Pinpoint the cell where the given text exists, returning its [x, y] midpoint coordinate. 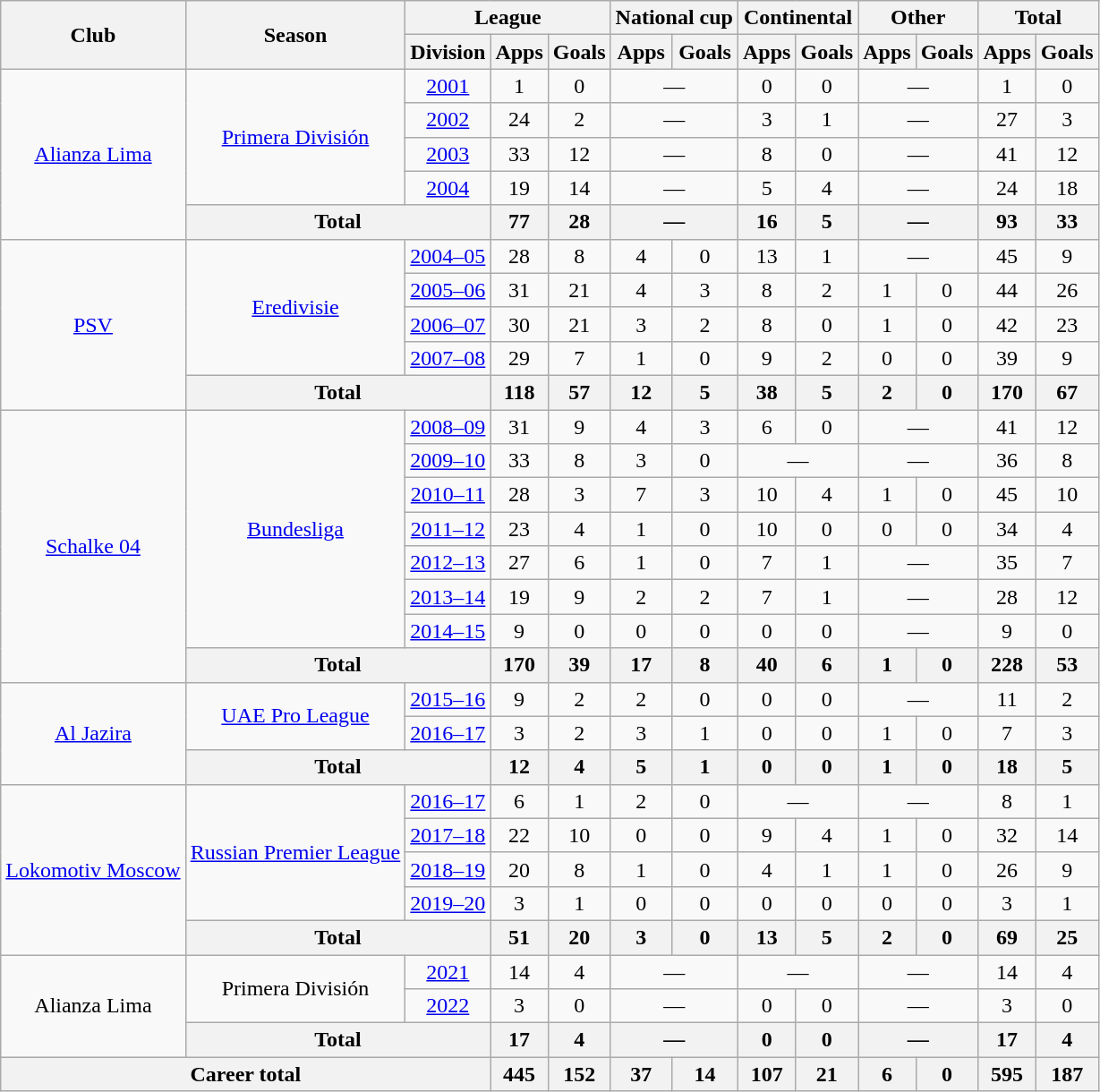
53 [1067, 665]
51 [519, 937]
2003 [448, 154]
Continental [798, 18]
57 [579, 392]
38 [767, 392]
25 [1067, 937]
2021 [448, 971]
2014–15 [448, 631]
40 [767, 665]
Bundesliga [295, 529]
35 [1007, 563]
107 [767, 1074]
Season [295, 35]
2017–18 [448, 835]
Al Jazira [93, 733]
2004–05 [448, 256]
Lokomotiv Moscow [93, 869]
93 [1007, 222]
Career total [245, 1074]
Russian Premier League [295, 852]
League [508, 18]
2006–07 [448, 324]
118 [519, 392]
UAE Pro League [295, 716]
2013–14 [448, 597]
22 [519, 835]
PSV [93, 324]
2009–10 [448, 461]
2012–13 [448, 563]
2019–20 [448, 903]
2010–11 [448, 495]
42 [1007, 324]
2004 [448, 188]
Other [918, 18]
2005–06 [448, 290]
30 [519, 324]
37 [641, 1074]
228 [1007, 665]
2001 [448, 86]
Eredivisie [295, 307]
2015–16 [448, 699]
32 [1007, 835]
2007–08 [448, 358]
16 [767, 222]
67 [1067, 392]
Club [93, 35]
36 [1007, 461]
2008–09 [448, 427]
11 [1007, 699]
Division [448, 52]
29 [519, 358]
2002 [448, 120]
44 [1007, 290]
2011–12 [448, 529]
445 [519, 1074]
2022 [448, 1006]
National cup [674, 18]
69 [1007, 937]
595 [1007, 1074]
Schalke 04 [93, 546]
2018–19 [448, 869]
187 [1067, 1074]
152 [579, 1074]
77 [519, 222]
34 [1007, 529]
